Locate the cell with the specified text and output its [x, y] center coordinate. 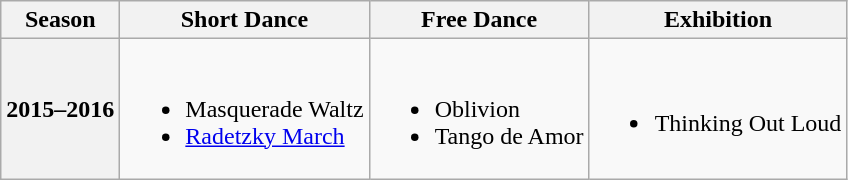
2015–2016 [60, 109]
Short Dance [244, 20]
Thinking Out Loud [718, 109]
Masquerade Waltz Radetzky March [244, 109]
Season [60, 20]
Exhibition [718, 20]
Free Dance [479, 20]
Oblivion Tango de Amor [479, 109]
